Extract the [x, y] coordinate from the center of the cell holding the provided text.  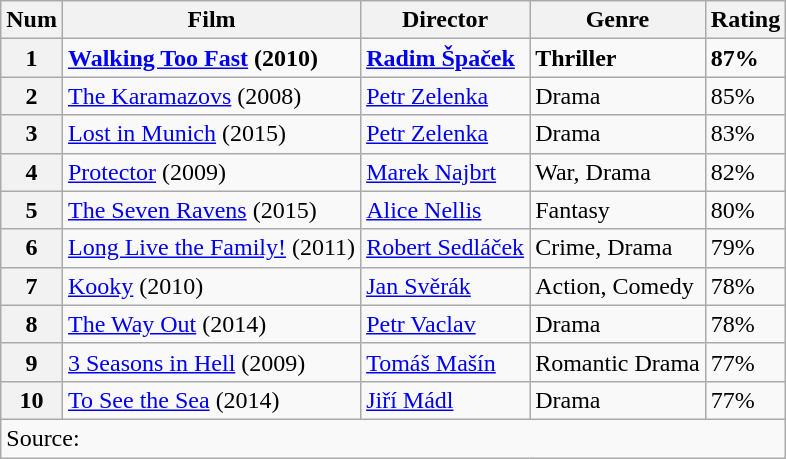
1 [32, 58]
80% [745, 210]
Jiří Mádl [446, 400]
Tomáš Mašín [446, 362]
Source: [394, 438]
Long Live the Family! (2011) [211, 248]
Petr Vaclav [446, 324]
Walking Too Fast (2010) [211, 58]
Num [32, 20]
Kooky (2010) [211, 286]
6 [32, 248]
The Way Out (2014) [211, 324]
Alice Nellis [446, 210]
Lost in Munich (2015) [211, 134]
To See the Sea (2014) [211, 400]
Genre [618, 20]
5 [32, 210]
82% [745, 172]
9 [32, 362]
85% [745, 96]
87% [745, 58]
Thriller [618, 58]
Film [211, 20]
Fantasy [618, 210]
79% [745, 248]
Radim Špaček [446, 58]
The Karamazovs (2008) [211, 96]
The Seven Ravens (2015) [211, 210]
Robert Sedláček [446, 248]
Marek Najbrt [446, 172]
Director [446, 20]
Protector (2009) [211, 172]
4 [32, 172]
83% [745, 134]
Rating [745, 20]
3 Seasons in Hell (2009) [211, 362]
War, Drama [618, 172]
Jan Svěrák [446, 286]
8 [32, 324]
Romantic Drama [618, 362]
10 [32, 400]
Action, Comedy [618, 286]
3 [32, 134]
7 [32, 286]
2 [32, 96]
Crime, Drama [618, 248]
